Detect which cell encompasses the target text, then output its (x, y) center coordinate. 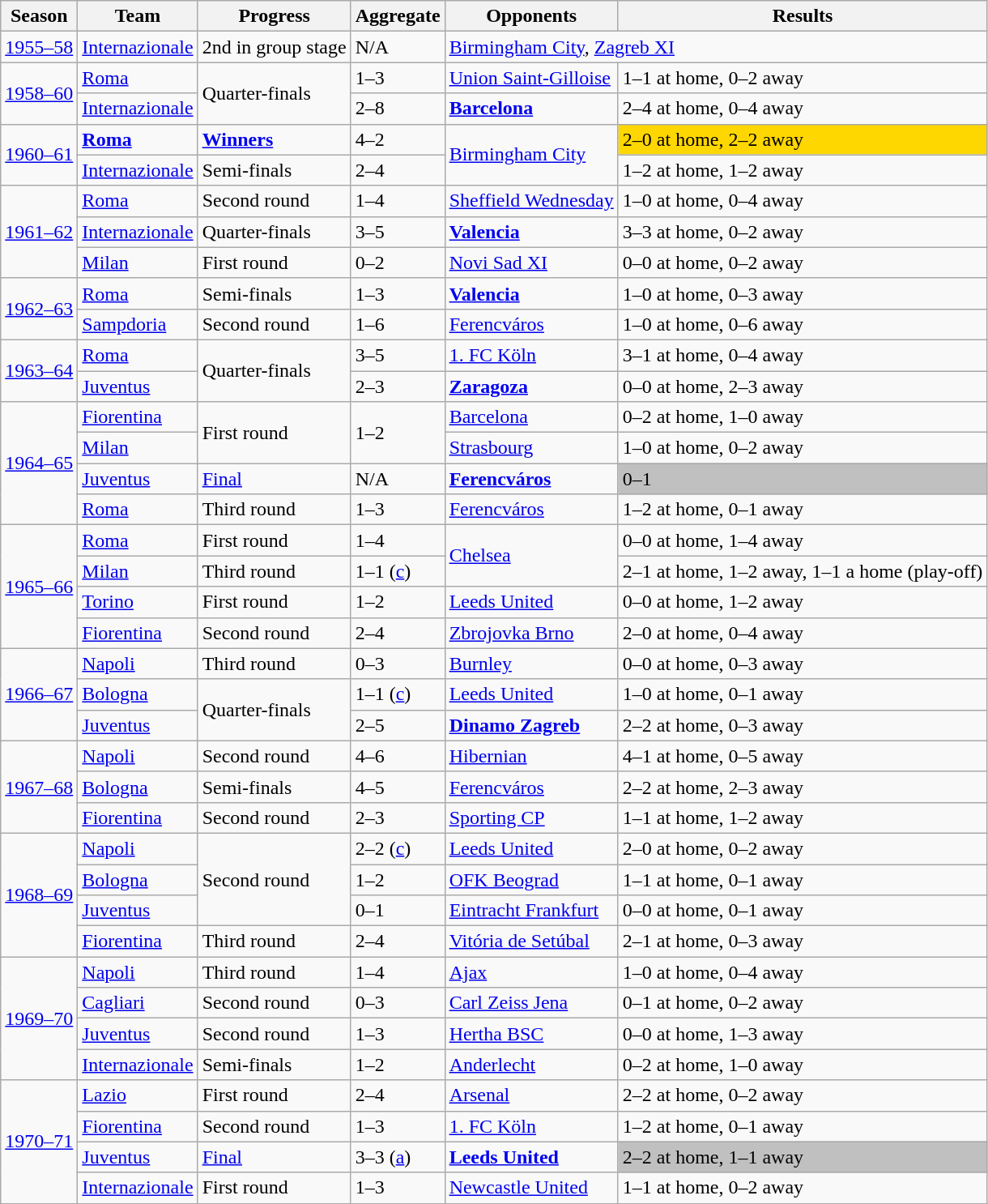
Team (138, 16)
2–0 at home, 0–2 away (803, 848)
Newcastle United (531, 1188)
4–1 at home, 0–5 away (803, 756)
2–2 at home, 0–2 away (803, 1095)
Zaragoza (531, 386)
Anderlecht (531, 1065)
1–0 at home, 0–3 away (803, 293)
0–0 at home, 1–4 away (803, 540)
Birmingham City, Zagreb XI (716, 47)
2–2 at home, 2–3 away (803, 787)
1966–67 (39, 694)
1–2 at home, 1–2 away (803, 170)
2nd in group stage (274, 47)
2–4 at home, 0–4 away (803, 109)
1963–64 (39, 370)
0–1 at home, 0–2 away (803, 1003)
1–6 (398, 324)
Eintracht Frankfurt (531, 911)
2–0 at home, 0–4 away (803, 633)
1955–58 (39, 47)
1–1 at home, 1–2 away (803, 818)
Sheffield Wednesday (531, 201)
0–0 at home, 0–1 away (803, 911)
1965–66 (39, 587)
Sampdoria (138, 324)
1–0 at home, 0–6 away (803, 324)
2–2 at home, 0–3 away (803, 725)
3–1 at home, 0–4 away (803, 355)
Vitória de Setúbal (531, 941)
1–0 at home, 0–1 away (803, 694)
Torino (138, 602)
2–1 at home, 1–2 away, 1–1 a home (play-off) (803, 571)
Arsenal (531, 1095)
2–1 at home, 0–3 away (803, 941)
Season (39, 16)
Hertha BSC (531, 1034)
Zbrojovka Brno (531, 633)
Hibernian (531, 756)
0–0 at home, 1–2 away (803, 602)
4–5 (398, 787)
Novi Sad XI (531, 263)
Carl Zeiss Jena (531, 1003)
OFK Beograd (531, 879)
1970–71 (39, 1142)
Chelsea (531, 556)
Burnley (531, 664)
Strasbourg (531, 448)
1961–62 (39, 232)
2–2 (c) (398, 848)
Results (803, 16)
2–5 (398, 725)
Lazio (138, 1095)
1–0 at home, 0–2 away (803, 448)
0–0 at home, 0–2 away (803, 263)
Progress (274, 16)
1969–70 (39, 1018)
1958–60 (39, 93)
1962–63 (39, 309)
Opponents (531, 16)
3–3 (a) (398, 1157)
Winners (274, 139)
1967–68 (39, 787)
0–0 at home, 0–3 away (803, 664)
Dinamo Zagreb (531, 725)
1968–69 (39, 894)
0–2 (398, 263)
1964–65 (39, 463)
Ajax (531, 972)
Birmingham City (531, 155)
4–6 (398, 756)
2–2 at home, 1–1 away (803, 1157)
Union Saint-Gilloise (531, 78)
Aggregate (398, 16)
2–0 at home, 2–2 away (803, 139)
Sporting CP (531, 818)
1960–61 (39, 155)
2–8 (398, 109)
0–0 at home, 1–3 away (803, 1034)
4–2 (398, 139)
3–3 at home, 0–2 away (803, 232)
1–1 at home, 0–1 away (803, 879)
Cagliari (138, 1003)
0–0 at home, 2–3 away (803, 386)
